Return the [x, y] coordinate for the center point of the cell that contains the specified text.  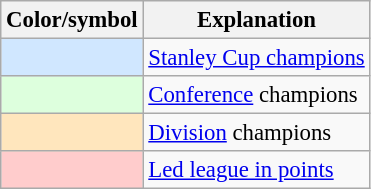
Stanley Cup champions [256, 58]
Color/symbol [72, 20]
Explanation [256, 20]
Conference champions [256, 95]
Led league in points [256, 170]
Division champions [256, 133]
